Return (x, y) of the center of cell containing provided text 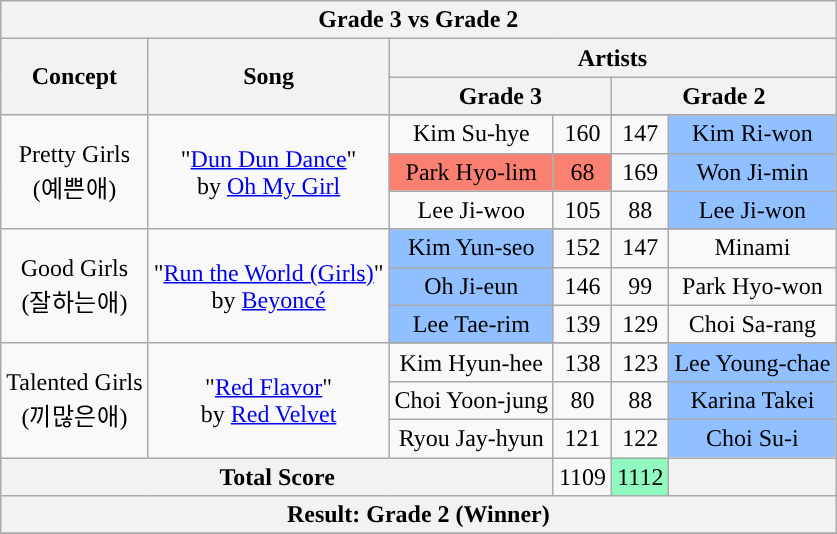
Lee Tae-rim (471, 324)
Good Girls(잘하는애) (74, 286)
Artists (612, 58)
152 (582, 248)
"Red Flavor"by Red Velvet (268, 400)
Song (268, 77)
Karina Takei (752, 400)
Grade 2 (724, 96)
Grade 3 vs Grade 2 (418, 20)
Result: Grade 2 (Winner) (418, 515)
121 (582, 438)
Pretty Girls(예쁜애) (74, 172)
105 (582, 210)
Talented Girls(끼많은애) (74, 400)
Won Ji-min (752, 172)
Choi Yoon-jung (471, 400)
122 (640, 438)
68 (582, 172)
123 (640, 362)
1112 (640, 477)
80 (582, 400)
Ryou Jay-hyun (471, 438)
Concept (74, 77)
Kim Yun-seo (471, 248)
Park Hyo-won (752, 286)
99 (640, 286)
Lee Ji-won (752, 210)
160 (582, 134)
Choi Su-i (752, 438)
Kim Hyun-hee (471, 362)
1109 (582, 477)
139 (582, 324)
Lee Ji-woo (471, 210)
"Run the World (Girls)"by Beyoncé (268, 286)
Total Score (278, 477)
138 (582, 362)
Park Hyo-lim (471, 172)
129 (640, 324)
Kim Ri-won (752, 134)
Minami (752, 248)
Oh Ji-eun (471, 286)
146 (582, 286)
Lee Young-chae (752, 362)
Choi Sa-rang (752, 324)
Kim Su-hye (471, 134)
Grade 3 (500, 96)
169 (640, 172)
"Dun Dun Dance"by Oh My Girl (268, 172)
